Scan for the cell matching the given text and deliver its [x, y] coordinate at center. 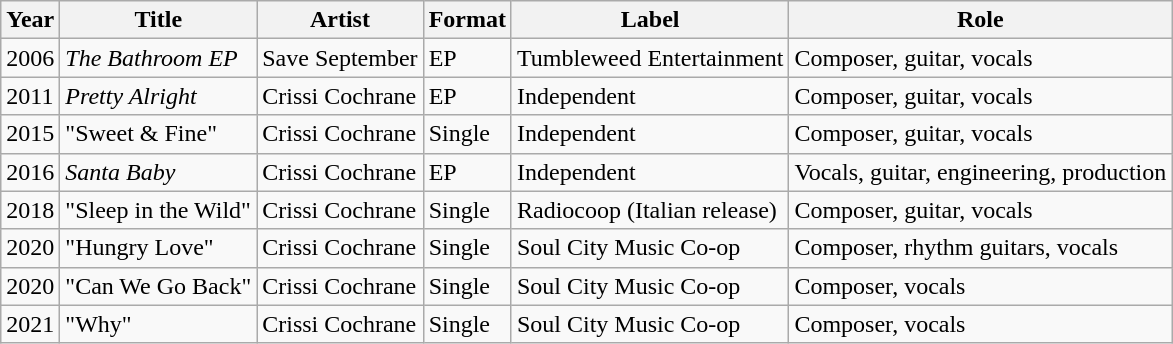
"Sweet & Fine" [158, 134]
2006 [30, 58]
Pretty Alright [158, 96]
Role [980, 20]
2018 [30, 210]
Artist [340, 20]
Format [467, 20]
2011 [30, 96]
Vocals, guitar, engineering, production [980, 172]
Title [158, 20]
Composer, rhythm guitars, vocals [980, 248]
"Sleep in the Wild" [158, 210]
2015 [30, 134]
"Hungry Love" [158, 248]
"Why" [158, 324]
2021 [30, 324]
"Can We Go Back" [158, 286]
Year [30, 20]
Save September [340, 58]
Tumbleweed Entertainment [650, 58]
Radiocoop (Italian release) [650, 210]
Label [650, 20]
2016 [30, 172]
The Bathroom EP [158, 58]
Santa Baby [158, 172]
